Extract the (x, y) coordinate from the center of the cell holding the provided text.  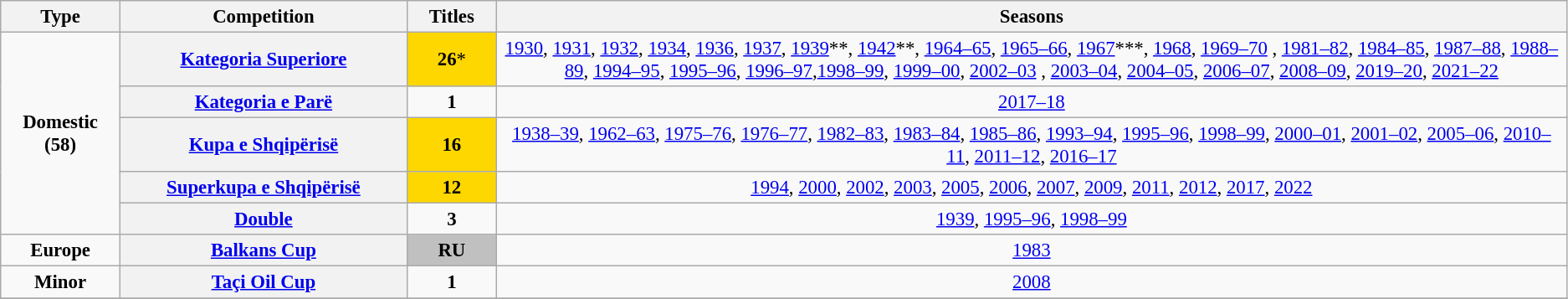
16 (452, 146)
2008 (1031, 282)
26* (452, 60)
1938–39, 1962–63, 1975–76, 1976–77, 1982–83, 1983–84, 1985–86, 1993–94, 1995–96, 1998–99, 2000–01, 2001–02, 2005–06, 2010–11, 2011–12, 2016–17 (1031, 146)
Domestic (58) (60, 134)
1994, 2000, 2002, 2003, 2005, 2006, 2007, 2009, 2011, 2012, 2017, 2022 (1031, 188)
Balkans Cup (263, 250)
3 (452, 219)
Type (60, 17)
Superkupa e Shqipërisë (263, 188)
Kupa e Shqipërisë (263, 146)
Europe (60, 250)
Minor (60, 282)
Double (263, 219)
2017–18 (1031, 102)
Taçi Oil Cup (263, 282)
1983 (1031, 250)
Seasons (1031, 17)
RU (452, 250)
12 (452, 188)
Kategoria Superiore (263, 60)
Titles (452, 17)
Kategoria e Parë (263, 102)
Competition (263, 17)
1939, 1995–96, 1998–99 (1031, 219)
